Return the [X, Y] coordinate for the center point of the cell that contains the specified text.  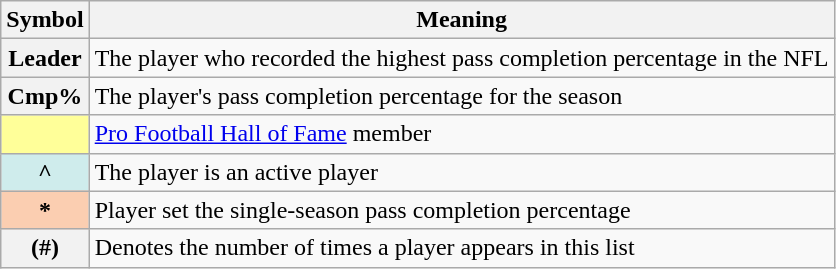
Symbol [45, 20]
Cmp% [45, 96]
(#) [45, 248]
The player is an active player [462, 172]
Player set the single-season pass completion percentage [462, 210]
The player who recorded the highest pass completion percentage in the NFL [462, 58]
* [45, 210]
Pro Football Hall of Fame member [462, 134]
The player's pass completion percentage for the season [462, 96]
Meaning [462, 20]
Denotes the number of times a player appears in this list [462, 248]
Leader [45, 58]
^ [45, 172]
